Return the [X, Y] coordinate for the center point of the cell that contains the specified text.  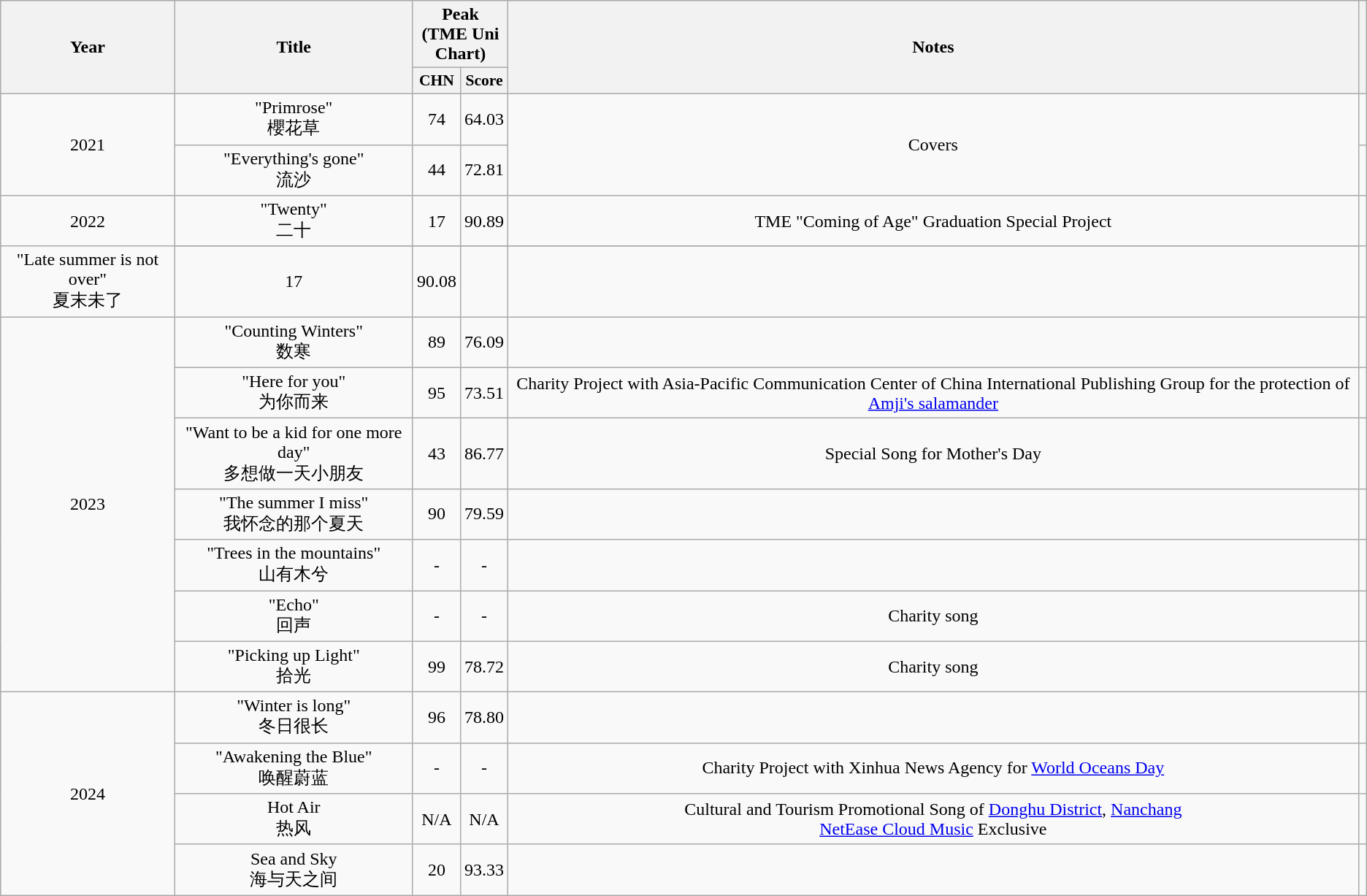
"Winter is long" 冬日很长 [294, 718]
"Here for you"为你而来 [294, 393]
73.51 [483, 393]
79.59 [483, 514]
Notes [933, 47]
TME "Coming of Age" Graduation Special Project [933, 221]
2021 [88, 145]
"Awakening the Blue" 唤醒蔚蓝 [294, 768]
90 [437, 514]
"Counting Winters" 数寒 [294, 342]
"Primrose" 櫻花草 [294, 119]
72.81 [483, 170]
Year [88, 47]
Charity Project with Xinhua News Agency for World Oceans Day [933, 768]
"The summer I miss"我怀念的那个夏天 [294, 514]
96 [437, 718]
Title [294, 47]
2023 [88, 505]
89 [437, 342]
"Want to be a kid for one more day"多想做一天小朋友 [294, 454]
Sea and Sky 海与天之间 [294, 870]
43 [437, 454]
"Picking up Light"拾光 [294, 667]
"Echo"回声 [294, 616]
Hot Air 热风 [294, 819]
99 [437, 667]
"Everything's gone" 流沙 [294, 170]
2024 [88, 794]
2022 [88, 221]
"Twenty"二十 [294, 221]
78.72 [483, 667]
Covers [933, 145]
86.77 [483, 454]
20 [437, 870]
95 [437, 393]
90.89 [483, 221]
76.09 [483, 342]
Special Song for Mother's Day [933, 454]
78.80 [483, 718]
Score [483, 81]
90.08 [437, 282]
Charity Project with Asia-Pacific Communication Center of China International Publishing Group for the protection of Amji's salamander [933, 393]
93.33 [483, 870]
Peak (TME Uni Chart) [460, 34]
44 [437, 170]
74 [437, 119]
"Late summer is not over"夏末未了 [88, 282]
Cultural and Tourism Promotional Song of Donghu District, Nanchang NetEase Cloud Music Exclusive [933, 819]
64.03 [483, 119]
"Trees in the mountains"山有木兮 [294, 565]
CHN [437, 81]
